Locate the cell with the specified text and output its (x, y) center coordinate. 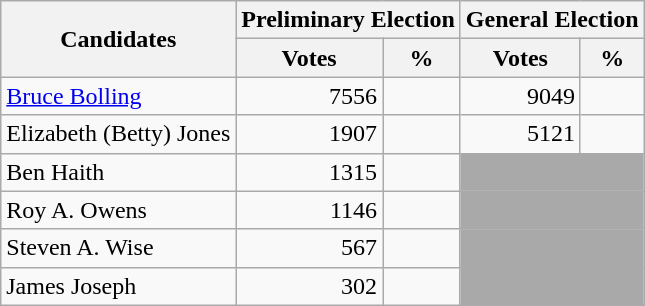
Bruce Bolling (118, 96)
302 (310, 286)
567 (310, 248)
9049 (520, 96)
7556 (310, 96)
Preliminary Election (348, 20)
Steven A. Wise (118, 248)
1315 (310, 172)
General Election (552, 20)
Roy A. Owens (118, 210)
5121 (520, 134)
Elizabeth (Betty) Jones (118, 134)
Candidates (118, 39)
Ben Haith (118, 172)
1907 (310, 134)
James Joseph (118, 286)
1146 (310, 210)
